From the cell containing the given text, extract its center point as (X, Y) coordinate. 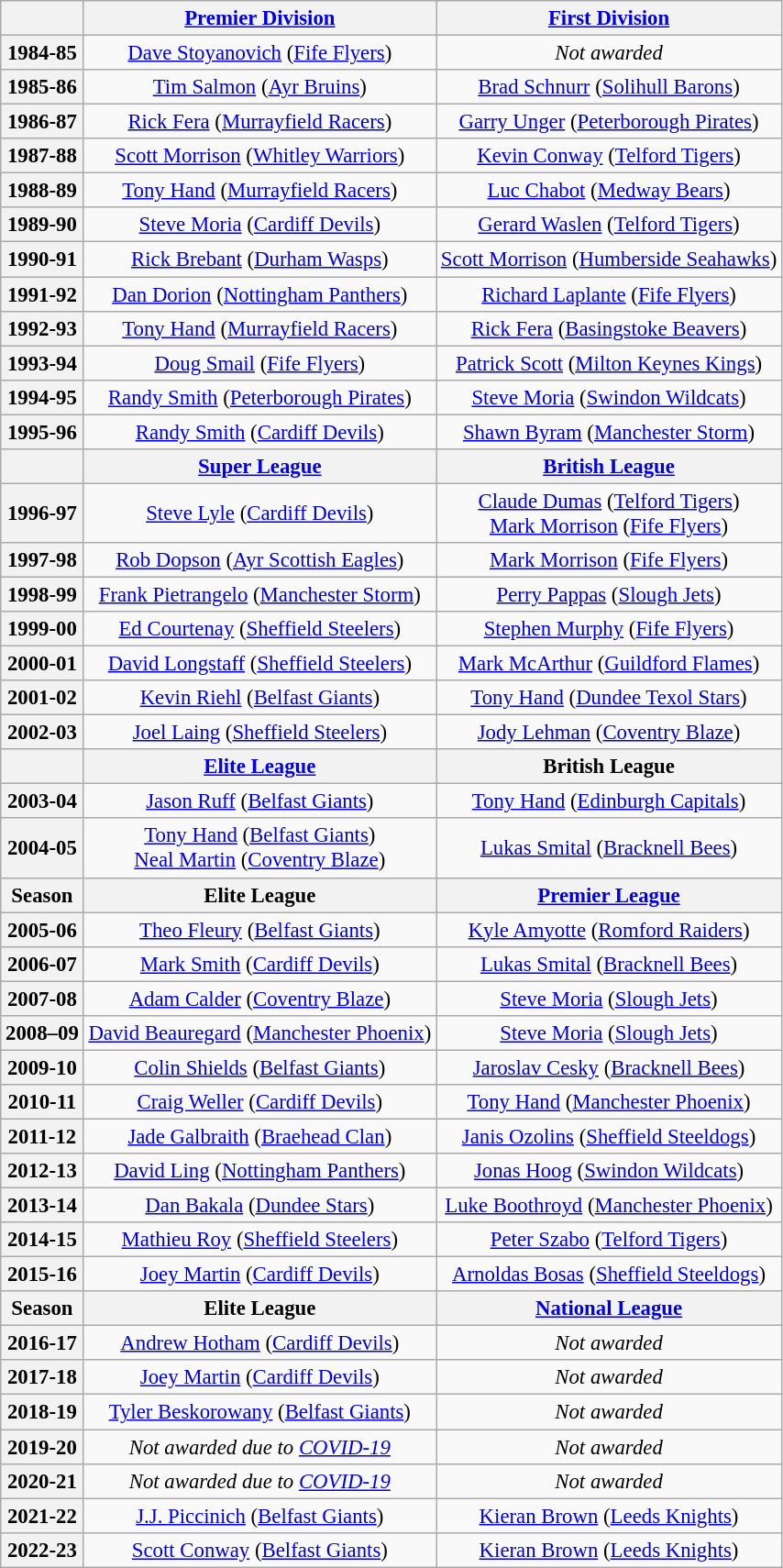
Joel Laing (Sheffield Steelers) (259, 733)
2013-14 (42, 1206)
Jade Galbraith (Braehead Clan) (259, 1136)
2010-11 (42, 1102)
Richard Laplante (Fife Flyers) (609, 294)
Brad Schnurr (Solihull Barons) (609, 87)
2021-22 (42, 1516)
Adam Calder (Coventry Blaze) (259, 999)
Andrew Hotham (Cardiff Devils) (259, 1343)
2012-13 (42, 1171)
2017-18 (42, 1378)
Steve Lyle (Cardiff Devils) (259, 513)
Premier Division (259, 18)
1984-85 (42, 53)
1992-93 (42, 328)
2009-10 (42, 1067)
Tony Hand (Dundee Texol Stars) (609, 698)
2001-02 (42, 698)
1986-87 (42, 122)
2008–09 (42, 1033)
Luke Boothroyd (Manchester Phoenix) (609, 1206)
Jody Lehman (Coventry Blaze) (609, 733)
Dave Stoyanovich (Fife Flyers) (259, 53)
2011-12 (42, 1136)
2007-08 (42, 999)
Tony Hand (Belfast Giants) Neal Martin (Coventry Blaze) (259, 849)
1995-96 (42, 432)
2005-06 (42, 930)
2020-21 (42, 1481)
Kevin Riehl (Belfast Giants) (259, 698)
1996-97 (42, 513)
Mark Morrison (Fife Flyers) (609, 560)
Tony Hand (Edinburgh Capitals) (609, 801)
1991-92 (42, 294)
2016-17 (42, 1343)
J.J. Piccinich (Belfast Giants) (259, 1516)
2019-20 (42, 1447)
Stephen Murphy (Fife Flyers) (609, 629)
2004-05 (42, 849)
Colin Shields (Belfast Giants) (259, 1067)
2002-03 (42, 733)
Patrick Scott (Milton Keynes Kings) (609, 363)
Dan Dorion (Nottingham Panthers) (259, 294)
2006-07 (42, 964)
Doug Smail (Fife Flyers) (259, 363)
1998-99 (42, 594)
Randy Smith (Peterborough Pirates) (259, 397)
1985-86 (42, 87)
Kevin Conway (Telford Tigers) (609, 156)
Rick Fera (Murrayfield Racers) (259, 122)
Mark McArthur (Guildford Flames) (609, 664)
2000-01 (42, 664)
Janis Ozolins (Sheffield Steeldogs) (609, 1136)
Gerard Waslen (Telford Tigers) (609, 225)
Super League (259, 467)
David Beauregard (Manchester Phoenix) (259, 1033)
Theo Fleury (Belfast Giants) (259, 930)
Rick Fera (Basingstoke Beavers) (609, 328)
2018-19 (42, 1412)
2022-23 (42, 1550)
Randy Smith (Cardiff Devils) (259, 432)
Tyler Beskorowany (Belfast Giants) (259, 1412)
Scott Morrison (Whitley Warriors) (259, 156)
Ed Courtenay (Sheffield Steelers) (259, 629)
Claude Dumas (Telford Tigers) Mark Morrison (Fife Flyers) (609, 513)
1997-98 (42, 560)
Frank Pietrangelo (Manchester Storm) (259, 594)
1994-95 (42, 397)
1988-89 (42, 191)
1989-90 (42, 225)
Perry Pappas (Slough Jets) (609, 594)
Kyle Amyotte (Romford Raiders) (609, 930)
David Longstaff (Sheffield Steelers) (259, 664)
Craig Weller (Cardiff Devils) (259, 1102)
Mathieu Roy (Sheffield Steelers) (259, 1240)
2003-04 (42, 801)
Luc Chabot (Medway Bears) (609, 191)
1990-91 (42, 259)
Jonas Hoog (Swindon Wildcats) (609, 1171)
Arnoldas Bosas (Sheffield Steeldogs) (609, 1275)
Garry Unger (Peterborough Pirates) (609, 122)
Premier League (609, 895)
National League (609, 1309)
Mark Smith (Cardiff Devils) (259, 964)
Dan Bakala (Dundee Stars) (259, 1206)
Tim Salmon (Ayr Bruins) (259, 87)
Jaroslav Cesky (Bracknell Bees) (609, 1067)
Peter Szabo (Telford Tigers) (609, 1240)
Rick Brebant (Durham Wasps) (259, 259)
Shawn Byram (Manchester Storm) (609, 432)
1993-94 (42, 363)
Scott Morrison (Humberside Seahawks) (609, 259)
Jason Ruff (Belfast Giants) (259, 801)
2014-15 (42, 1240)
First Division (609, 18)
Steve Moria (Cardiff Devils) (259, 225)
1999-00 (42, 629)
1987-88 (42, 156)
2015-16 (42, 1275)
Steve Moria (Swindon Wildcats) (609, 397)
David Ling (Nottingham Panthers) (259, 1171)
Scott Conway (Belfast Giants) (259, 1550)
Rob Dopson (Ayr Scottish Eagles) (259, 560)
Tony Hand (Manchester Phoenix) (609, 1102)
